Extract the (x, y) coordinate from the center of the cell holding the provided text.  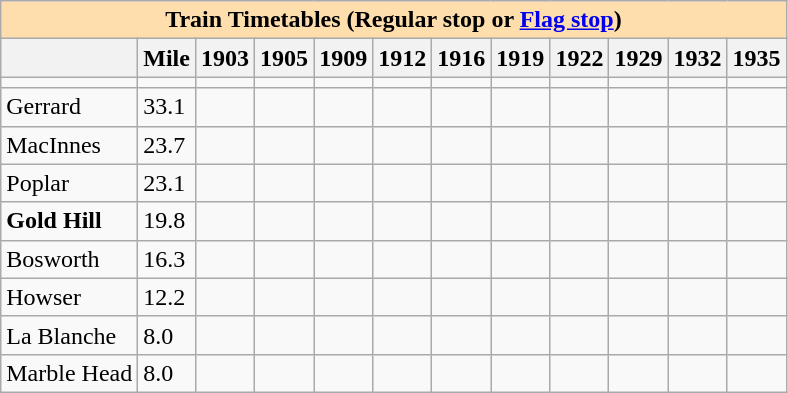
1916 (462, 58)
Gold Hill (70, 221)
1932 (698, 58)
23.7 (167, 145)
1929 (638, 58)
Bosworth (70, 259)
1905 (284, 58)
MacInnes (70, 145)
12.2 (167, 297)
1912 (402, 58)
19.8 (167, 221)
Mile (167, 58)
Gerrard (70, 107)
33.1 (167, 107)
16.3 (167, 259)
Train Timetables (Regular stop or Flag stop) (394, 20)
Howser (70, 297)
La Blanche (70, 335)
1935 (756, 58)
1922 (580, 58)
23.1 (167, 183)
1903 (224, 58)
1919 (520, 58)
Marble Head (70, 373)
Poplar (70, 183)
1909 (344, 58)
